Provide the (x, y) coordinate of the cell's center where the given text is located.  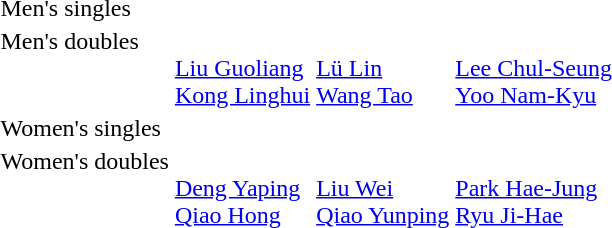
Liu GuoliangKong Linghui (242, 68)
Lü LinWang Tao (383, 68)
